Search for the cell housing the specified text and yield its [x, y] center coordinate. 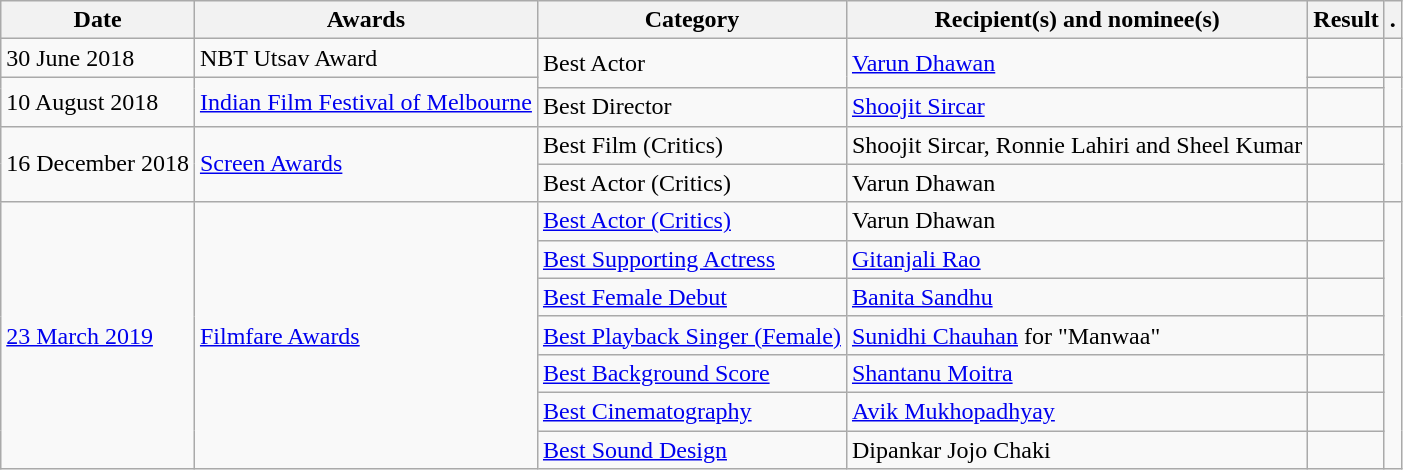
Shoojit Sircar, Ronnie Lahiri and Sheel Kumar [1076, 145]
Best Sound Design [692, 449]
Date [98, 20]
Best Cinematography [692, 411]
Result [1346, 20]
Best Film (Critics) [692, 145]
Best Background Score [692, 373]
Screen Awards [366, 164]
Banita Sandhu [1076, 297]
Best Female Debut [692, 297]
Best Director [692, 107]
Filmfare Awards [366, 335]
Avik Mukhopadhyay [1076, 411]
Best Actor [692, 64]
Recipient(s) and nominee(s) [1076, 20]
Dipankar Jojo Chaki [1076, 449]
10 August 2018 [98, 102]
Gitanjali Rao [1076, 259]
NBT Utsav Award [366, 58]
Shantanu Moitra [1076, 373]
Shoojit Sircar [1076, 107]
30 June 2018 [98, 58]
Best Supporting Actress [692, 259]
Sunidhi Chauhan for "Manwaa" [1076, 335]
. [1392, 20]
Indian Film Festival of Melbourne [366, 102]
Best Playback Singer (Female) [692, 335]
Category [692, 20]
16 December 2018 [98, 164]
23 March 2019 [98, 335]
Awards [366, 20]
